Pinpoint the cell where the given text exists, returning its [x, y] midpoint coordinate. 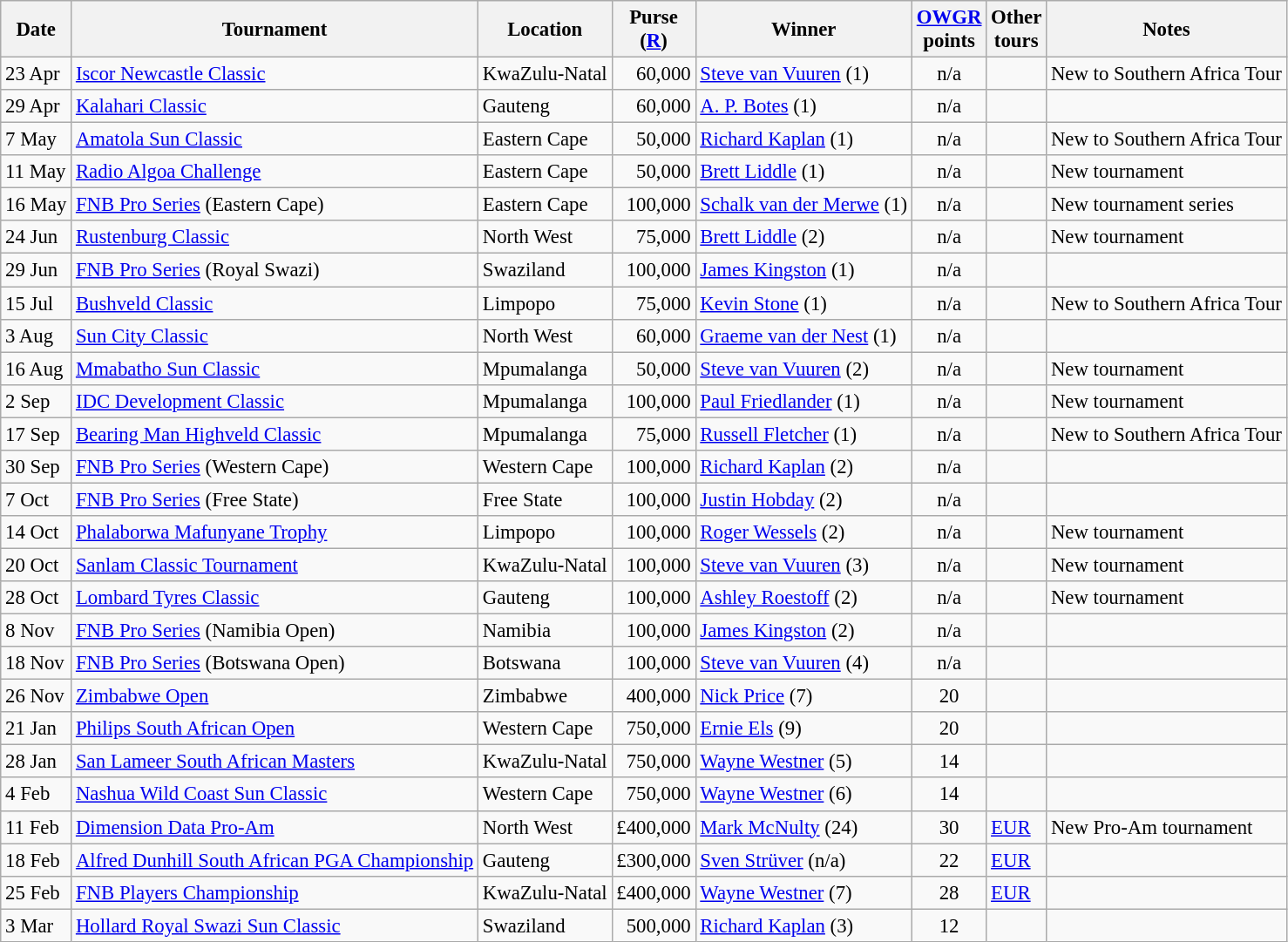
24 Jun [37, 238]
FNB Pro Series (Royal Swazi) [275, 270]
2 Sep [37, 401]
25 Feb [37, 892]
Free State [545, 499]
Tournament [275, 30]
22 [948, 860]
Alfred Dunhill South African PGA Championship [275, 860]
Justin Hobday (2) [803, 499]
Sven Strüver (n/a) [803, 860]
IDC Development Classic [275, 401]
Richard Kaplan (2) [803, 467]
FNB Pro Series (Eastern Cape) [275, 205]
11 Feb [37, 827]
28 [948, 892]
Notes [1167, 30]
Location [545, 30]
Steve van Vuuren (1) [803, 74]
Othertours [1016, 30]
23 Apr [37, 74]
Zimbabwe Open [275, 696]
Purse(R) [654, 30]
Steve van Vuuren (3) [803, 565]
Iscor Newcastle Classic [275, 74]
Botswana [545, 663]
400,000 [654, 696]
New tournament series [1167, 205]
Lombard Tyres Classic [275, 598]
Paul Friedlander (1) [803, 401]
Mark McNulty (24) [803, 827]
Graeme van der Nest (1) [803, 335]
Nick Price (7) [803, 696]
Date [37, 30]
FNB Pro Series (Namibia Open) [275, 631]
Brett Liddle (1) [803, 172]
Wayne Westner (5) [803, 762]
James Kingston (1) [803, 270]
29 Apr [37, 106]
Radio Algoa Challenge [275, 172]
500,000 [654, 925]
3 Aug [37, 335]
Namibia [545, 631]
Russell Fletcher (1) [803, 434]
San Lameer South African Masters [275, 762]
17 Sep [37, 434]
11 May [37, 172]
£300,000 [654, 860]
Winner [803, 30]
Philips South African Open [275, 729]
Kalahari Classic [275, 106]
29 Jun [37, 270]
14 Oct [37, 532]
Steve van Vuuren (4) [803, 663]
Steve van Vuuren (2) [803, 369]
Schalk van der Merwe (1) [803, 205]
16 Aug [37, 369]
30 Sep [37, 467]
Roger Wessels (2) [803, 532]
18 Feb [37, 860]
FNB Pro Series (Free State) [275, 499]
Sun City Classic [275, 335]
FNB Players Championship [275, 892]
15 Jul [37, 303]
Zimbabwe [545, 696]
Dimension Data Pro-Am [275, 827]
Ernie Els (9) [803, 729]
26 Nov [37, 696]
Sanlam Classic Tournament [275, 565]
4 Feb [37, 795]
OWGRpoints [948, 30]
Richard Kaplan (3) [803, 925]
3 Mar [37, 925]
Bearing Man Highveld Classic [275, 434]
Hollard Royal Swazi Sun Classic [275, 925]
A. P. Botes (1) [803, 106]
Brett Liddle (2) [803, 238]
Richard Kaplan (1) [803, 139]
Bushveld Classic [275, 303]
FNB Pro Series (Western Cape) [275, 467]
FNB Pro Series (Botswana Open) [275, 663]
16 May [37, 205]
Rustenburg Classic [275, 238]
28 Jan [37, 762]
7 Oct [37, 499]
12 [948, 925]
Amatola Sun Classic [275, 139]
Wayne Westner (6) [803, 795]
Kevin Stone (1) [803, 303]
New Pro-Am tournament [1167, 827]
20 Oct [37, 565]
28 Oct [37, 598]
30 [948, 827]
8 Nov [37, 631]
Wayne Westner (7) [803, 892]
Nashua Wild Coast Sun Classic [275, 795]
Mmabatho Sun Classic [275, 369]
18 Nov [37, 663]
21 Jan [37, 729]
James Kingston (2) [803, 631]
7 May [37, 139]
Ashley Roestoff (2) [803, 598]
Phalaborwa Mafunyane Trophy [275, 532]
